For the text-containing cell, return its midpoint in (x, y) coordinate format. 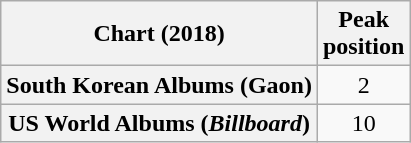
Chart (2018) (160, 34)
Peakposition (363, 34)
US World Albums (Billboard) (160, 123)
2 (363, 85)
10 (363, 123)
South Korean Albums (Gaon) (160, 85)
